Determine the [x, y] coordinate at the center of the cell enclosing the given text.  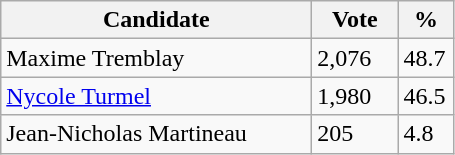
2,076 [355, 58]
Vote [355, 20]
Candidate [156, 20]
48.7 [426, 58]
Jean-Nicholas Martineau [156, 134]
46.5 [426, 96]
Maxime Tremblay [156, 58]
Nycole Turmel [156, 96]
% [426, 20]
4.8 [426, 134]
205 [355, 134]
1,980 [355, 96]
